Locate the cell with the specified text and output its [x, y] center coordinate. 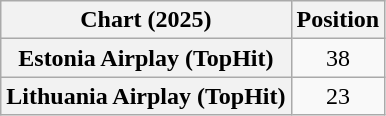
Estonia Airplay (TopHit) [146, 58]
Chart (2025) [146, 20]
23 [338, 96]
Lithuania Airplay (TopHit) [146, 96]
Position [338, 20]
38 [338, 58]
